Scan for the cell matching the given text and deliver its [X, Y] coordinate at center. 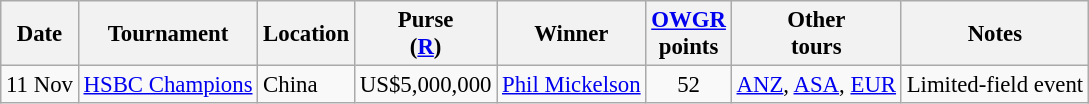
OWGRpoints [688, 34]
Date [40, 34]
HSBC Champions [168, 85]
Othertours [816, 34]
China [306, 85]
US$5,000,000 [425, 85]
Purse(R) [425, 34]
Phil Mickelson [572, 85]
ANZ, ASA, EUR [816, 85]
Limited-field event [994, 85]
11 Nov [40, 85]
Location [306, 34]
52 [688, 85]
Notes [994, 34]
Tournament [168, 34]
Winner [572, 34]
